Search for the cell housing the specified text and yield its [X, Y] center coordinate. 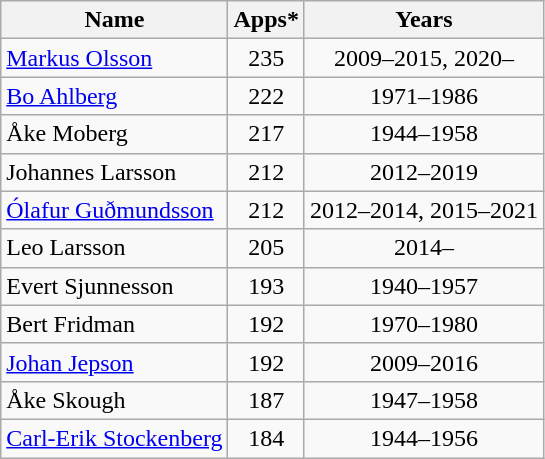
Carl-Erik Stockenberg [114, 438]
1970–1980 [424, 324]
Apps* [266, 20]
Ólafur Guðmundsson [114, 210]
2012–2014, 2015–2021 [424, 210]
Johannes Larsson [114, 172]
Johan Jepson [114, 362]
1947–1958 [424, 400]
1940–1957 [424, 286]
Years [424, 20]
Bert Fridman [114, 324]
1944–1956 [424, 438]
Bo Ahlberg [114, 96]
187 [266, 400]
193 [266, 286]
Markus Olsson [114, 58]
222 [266, 96]
1971–1986 [424, 96]
2014– [424, 248]
235 [266, 58]
Åke Moberg [114, 134]
Evert Sjunnesson [114, 286]
Name [114, 20]
217 [266, 134]
205 [266, 248]
184 [266, 438]
Leo Larsson [114, 248]
Åke Skough [114, 400]
2009–2015, 2020– [424, 58]
2012–2019 [424, 172]
2009–2016 [424, 362]
1944–1958 [424, 134]
